Locate the cell with the specified text and output its (x, y) center coordinate. 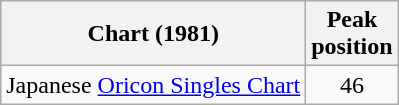
Peakposition (352, 34)
Japanese Oricon Singles Chart (154, 85)
46 (352, 85)
Chart (1981) (154, 34)
